Search for the cell housing the specified text and yield its (X, Y) center coordinate. 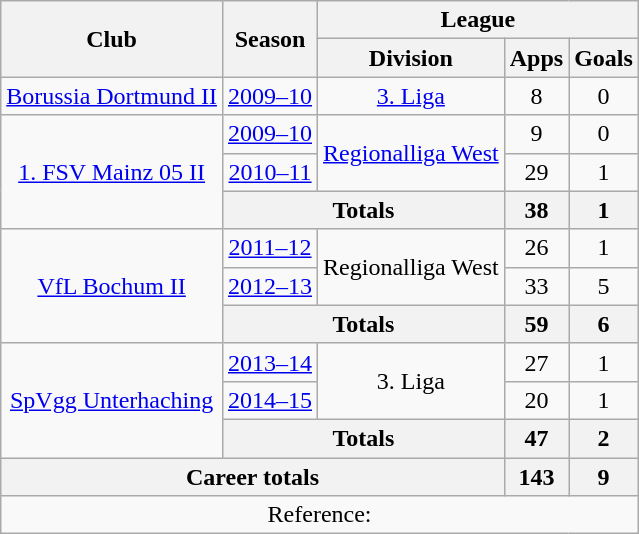
38 (536, 210)
2010–11 (270, 172)
Apps (536, 58)
47 (536, 438)
Division (412, 58)
Season (270, 39)
Career totals (252, 477)
SpVgg Unterhaching (112, 400)
2 (604, 438)
143 (536, 477)
6 (604, 324)
1. FSV Mainz 05 II (112, 172)
League (478, 20)
2012–13 (270, 286)
2014–15 (270, 400)
Reference: (320, 515)
26 (536, 248)
33 (536, 286)
VfL Bochum II (112, 286)
Goals (604, 58)
29 (536, 172)
5 (604, 286)
59 (536, 324)
20 (536, 400)
8 (536, 96)
2013–14 (270, 362)
2011–12 (270, 248)
Club (112, 39)
Borussia Dortmund II (112, 96)
27 (536, 362)
